Determine the (x, y) coordinate at the center of the cell enclosing the given text.  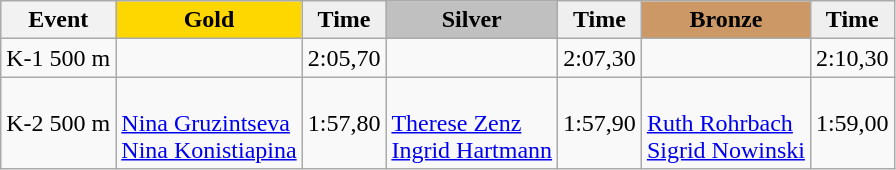
Bronze (726, 20)
Event (58, 20)
K-2 500 m (58, 123)
1:59,00 (852, 123)
2:07,30 (600, 58)
2:05,70 (344, 58)
Gold (209, 20)
Therese ZenzIngrid Hartmann (472, 123)
Ruth RohrbachSigrid Nowinski (726, 123)
2:10,30 (852, 58)
Silver (472, 20)
1:57,90 (600, 123)
Nina GruzintsevaNina Konistiapina (209, 123)
1:57,80 (344, 123)
K-1 500 m (58, 58)
